Capture the cell that displays the provided text and extract its [x, y] central coordinate. 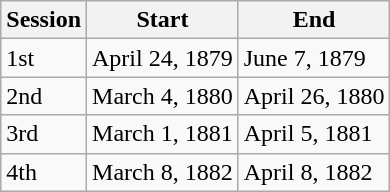
April 5, 1881 [314, 134]
3rd [44, 134]
March 1, 1881 [163, 134]
Session [44, 20]
End [314, 20]
2nd [44, 96]
March 8, 1882 [163, 172]
Start [163, 20]
April 24, 1879 [163, 58]
4th [44, 172]
June 7, 1879 [314, 58]
April 26, 1880 [314, 96]
1st [44, 58]
April 8, 1882 [314, 172]
March 4, 1880 [163, 96]
